Capture the cell that displays the provided text and extract its [x, y] central coordinate. 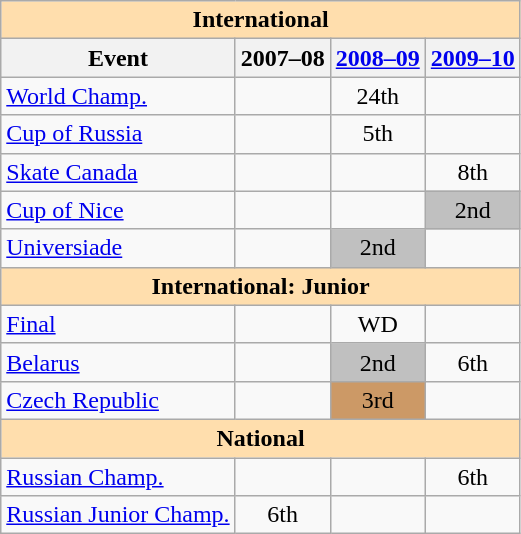
Russian Junior Champ. [118, 515]
2009–10 [472, 58]
3rd [378, 400]
8th [472, 172]
WD [378, 324]
Cup of Russia [118, 134]
5th [378, 134]
Belarus [118, 362]
International [261, 20]
Event [118, 58]
2008–09 [378, 58]
Cup of Nice [118, 210]
2007–08 [282, 58]
International: Junior [261, 286]
Skate Canada [118, 172]
Russian Champ. [118, 477]
24th [378, 96]
World Champ. [118, 96]
Universiade [118, 248]
National [261, 438]
Czech Republic [118, 400]
Final [118, 324]
